Pinpoint the cell where the given text exists, returning its (X, Y) midpoint coordinate. 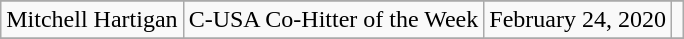
February 24, 2020 (578, 20)
C-USA Co-Hitter of the Week (334, 20)
Mitchell Hartigan (92, 20)
